Extract the [x, y] coordinate from the center of the cell holding the provided text.  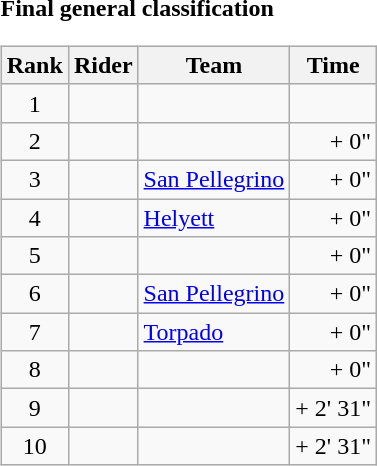
10 [34, 446]
Rank [34, 65]
Team [214, 65]
Torpado [214, 332]
9 [34, 408]
4 [34, 217]
Time [334, 65]
3 [34, 179]
8 [34, 370]
7 [34, 332]
1 [34, 103]
6 [34, 294]
2 [34, 141]
Helyett [214, 217]
Rider [103, 65]
5 [34, 256]
